Locate the cell with the specified text and output its [x, y] center coordinate. 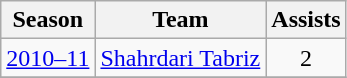
Shahrdari Tabriz [180, 58]
2010–11 [48, 58]
2 [306, 58]
Assists [306, 20]
Team [180, 20]
Season [48, 20]
